Find where the given text appears and provide that cell's center as [X, Y] coordinate. 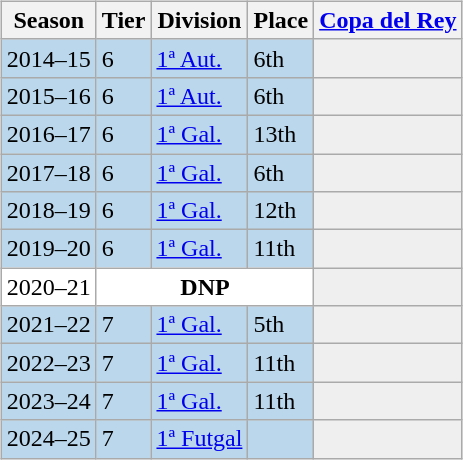
5th [281, 325]
12th [281, 211]
13th [281, 134]
2015–16 [48, 96]
Season [48, 20]
Copa del Rey [388, 20]
1ª Futgal [200, 439]
Place [281, 20]
2020–21 [48, 287]
2017–18 [48, 173]
2024–25 [48, 439]
2022–23 [48, 363]
2021–22 [48, 325]
2016–17 [48, 134]
DNP [204, 287]
Tier [124, 20]
2018–19 [48, 211]
2014–15 [48, 58]
2019–20 [48, 249]
Division [200, 20]
2023–24 [48, 401]
